Return [X, Y] of the center of cell containing provided text 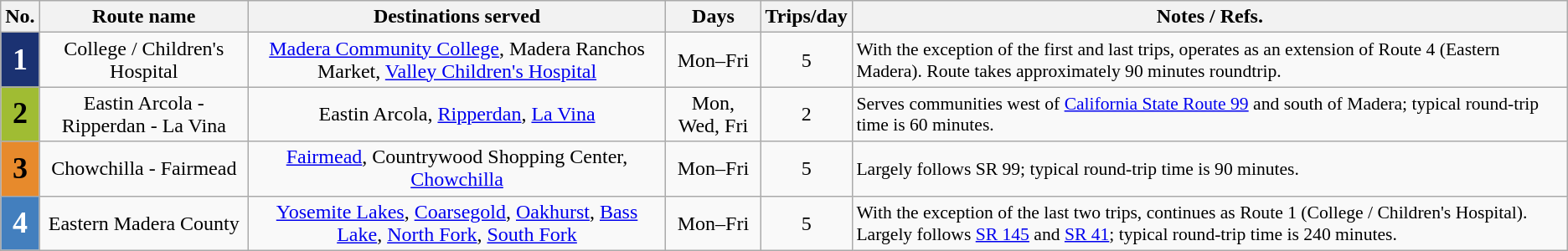
Fairmead, Countrywood Shopping Center, Chowchilla [456, 169]
Eastin Arcola, Ripperdan, La Vina [456, 114]
1 [20, 60]
Eastin Arcola - Ripperdan - La Vina [144, 114]
Days [714, 17]
No. [20, 17]
Trips/day [806, 17]
Route name [144, 17]
With the exception of the first and last trips, operates as an extension of Route 4 (Eastern Madera). Route takes approximately 90 minutes roundtrip. [1210, 60]
Chowchilla - Fairmead [144, 169]
Eastern Madera County [144, 223]
Madera Community College, Madera Ranchos Market, Valley Children's Hospital [456, 60]
Largely follows SR 99; typical round-trip time is 90 minutes. [1210, 169]
Serves communities west of California State Route 99 and south of Madera; typical round-trip time is 60 minutes. [1210, 114]
3 [20, 169]
Mon, Wed, Fri [714, 114]
Yosemite Lakes, Coarsegold, Oakhurst, Bass Lake, North Fork, South Fork [456, 223]
Notes / Refs. [1210, 17]
College / Children's Hospital [144, 60]
Destinations served [456, 17]
4 [20, 223]
